Output the [x, y] coordinate of the center of the cell containing the given text.  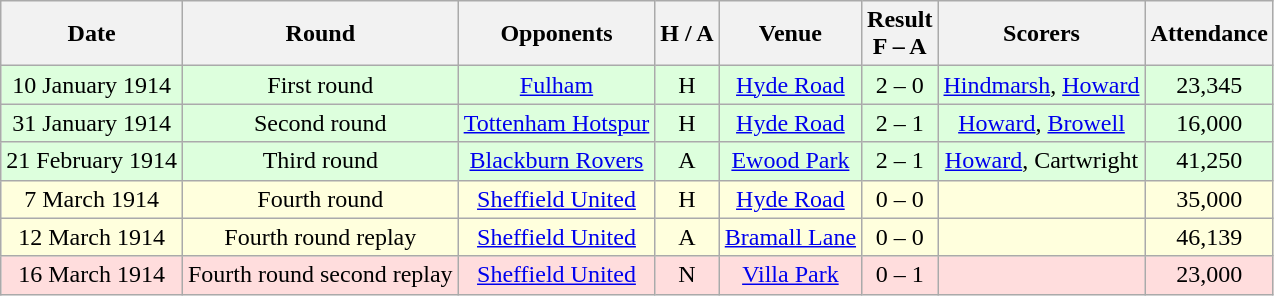
Fourth round second replay [320, 275]
7 March 1914 [92, 199]
Ewood Park [790, 161]
10 January 1914 [92, 85]
Tottenham Hotspur [556, 123]
23,000 [1209, 275]
Scorers [1042, 34]
Howard, Cartwright [1042, 161]
41,250 [1209, 161]
Second round [320, 123]
First round [320, 85]
Blackburn Rovers [556, 161]
Howard, Browell [1042, 123]
Attendance [1209, 34]
31 January 1914 [92, 123]
ResultF – A [900, 34]
Venue [790, 34]
35,000 [1209, 199]
Date [92, 34]
Fourth round replay [320, 237]
16,000 [1209, 123]
23,345 [1209, 85]
H / A [687, 34]
12 March 1914 [92, 237]
46,139 [1209, 237]
Villa Park [790, 275]
21 February 1914 [92, 161]
16 March 1914 [92, 275]
Bramall Lane [790, 237]
Fulham [556, 85]
N [687, 275]
Round [320, 34]
2 – 0 [900, 85]
Third round [320, 161]
Fourth round [320, 199]
Hindmarsh, Howard [1042, 85]
0 – 1 [900, 275]
Opponents [556, 34]
